Detect which cell encompasses the target text, then output its [x, y] center coordinate. 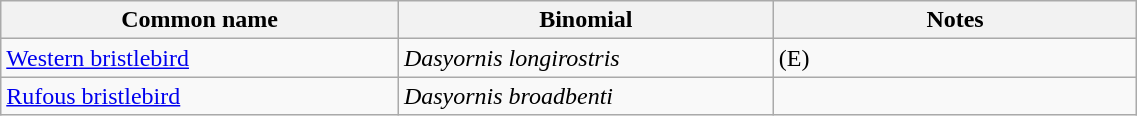
Dasyornis broadbenti [586, 96]
Notes [955, 20]
Dasyornis longirostris [586, 58]
Western bristlebird [200, 58]
Common name [200, 20]
Binomial [586, 20]
(E) [955, 58]
Rufous bristlebird [200, 96]
